Return (X, Y) of the center of cell containing provided text 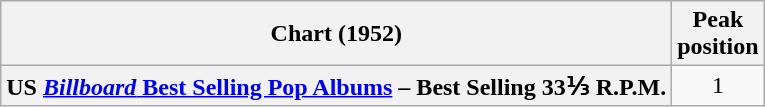
Chart (1952) (336, 34)
1 (718, 86)
Peakposition (718, 34)
US Billboard Best Selling Pop Albums – Best Selling 33⅓ R.P.M. (336, 86)
